Capture the cell that displays the provided text and extract its (X, Y) central coordinate. 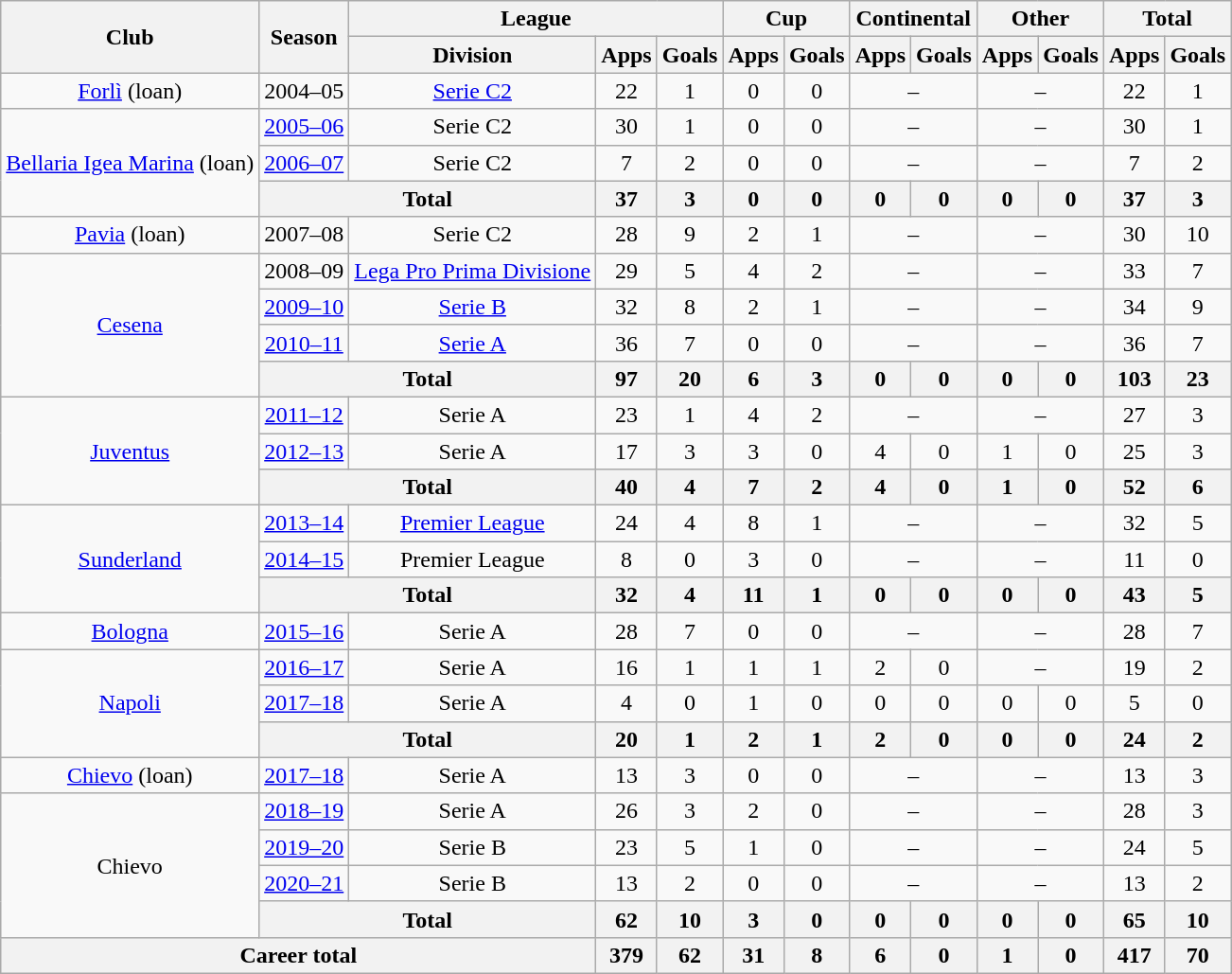
2012–13 (305, 452)
2008–09 (305, 271)
Chievo (loan) (131, 775)
65 (1134, 919)
Chievo (131, 865)
52 (1134, 487)
2019–20 (305, 847)
Juventus (131, 451)
34 (1134, 307)
2007–08 (305, 235)
Napoli (131, 703)
Forlì (loan) (131, 91)
29 (626, 271)
417 (1134, 955)
Pavia (loan) (131, 235)
Bologna (131, 631)
2016–17 (305, 667)
2004–05 (305, 91)
League (536, 19)
43 (1134, 595)
Club (131, 37)
17 (626, 452)
25 (1134, 452)
33 (1134, 271)
31 (753, 955)
2018–19 (305, 811)
379 (626, 955)
2010–11 (305, 343)
Season (305, 37)
97 (626, 379)
27 (1134, 415)
16 (626, 667)
2014–15 (305, 559)
40 (626, 487)
Division (473, 55)
2013–14 (305, 523)
Sunderland (131, 559)
2009–10 (305, 307)
Continental (913, 19)
2006–07 (305, 163)
2011–12 (305, 415)
Other (1040, 19)
103 (1134, 379)
70 (1198, 955)
Cesena (131, 325)
Lega Pro Prima Divisione (473, 271)
Bellaria Igea Marina (loan) (131, 163)
Cup (786, 19)
Career total (299, 955)
2020–21 (305, 883)
2005–06 (305, 127)
26 (626, 811)
19 (1134, 667)
2015–16 (305, 631)
